Capture the cell that displays the provided text and extract its [x, y] central coordinate. 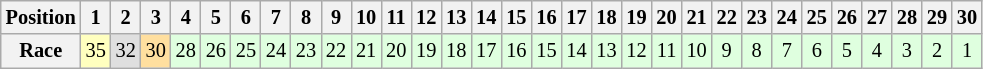
Race [41, 51]
27 [877, 17]
32 [126, 51]
Position [41, 17]
29 [937, 17]
35 [96, 51]
